Output the (X, Y) coordinate of the center of the cell containing the given text.  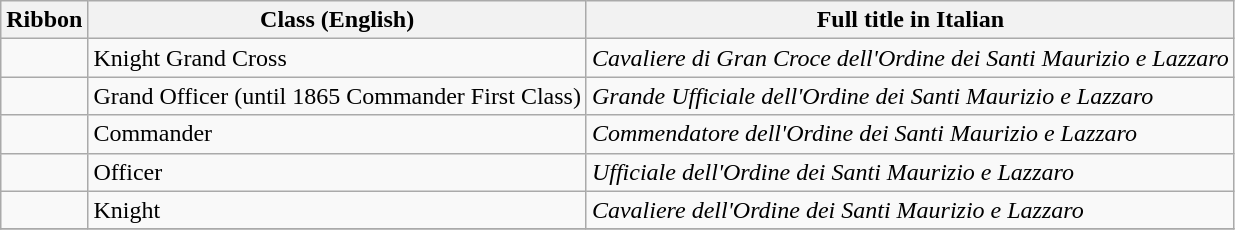
Grand Officer (until 1865 Commander First Class) (338, 96)
Knight Grand Cross (338, 58)
Cavaliere dell'Ordine dei Santi Maurizio e Lazzaro (910, 210)
Grande Ufficiale dell'Ordine dei Santi Maurizio e Lazzaro (910, 96)
Commendatore dell'Ordine dei Santi Maurizio e Lazzaro (910, 134)
Commander (338, 134)
Ufficiale dell'Ordine dei Santi Maurizio e Lazzaro (910, 172)
Class (English) (338, 20)
Ribbon (44, 20)
Knight (338, 210)
Cavaliere di Gran Croce dell'Ordine dei Santi Maurizio e Lazzaro (910, 58)
Full title in Italian (910, 20)
Officer (338, 172)
